Capture the cell that displays the provided text and extract its [X, Y] central coordinate. 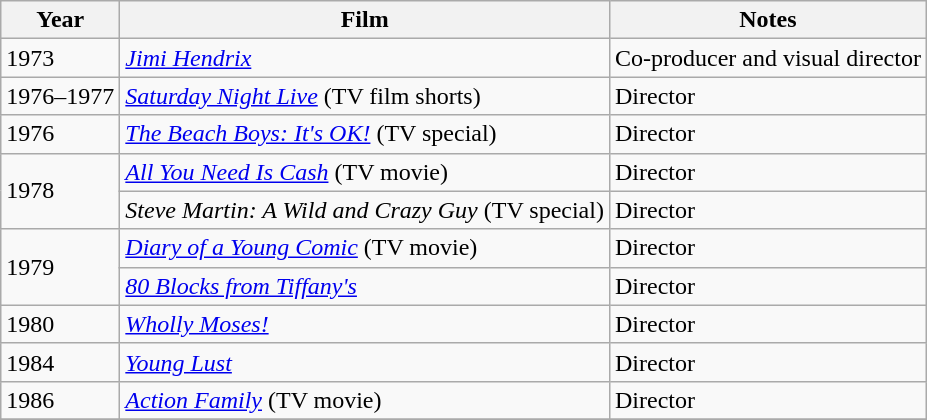
1980 [60, 324]
80 Blocks from Tiffany's [365, 286]
Steve Martin: A Wild and Crazy Guy (TV special) [365, 210]
Co-producer and visual director [768, 58]
Jimi Hendrix [365, 58]
1986 [60, 400]
Diary of a Young Comic (TV movie) [365, 248]
Young Lust [365, 362]
Saturday Night Live (TV film shorts) [365, 96]
1979 [60, 267]
1984 [60, 362]
Wholly Moses! [365, 324]
1973 [60, 58]
All You Need Is Cash (TV movie) [365, 172]
1978 [60, 191]
Notes [768, 20]
The Beach Boys: It's OK! (TV special) [365, 134]
1976–1977 [60, 96]
Year [60, 20]
Action Family (TV movie) [365, 400]
Film [365, 20]
1976 [60, 134]
